Determine the [x, y] coordinate at the center of the cell enclosing the given text.  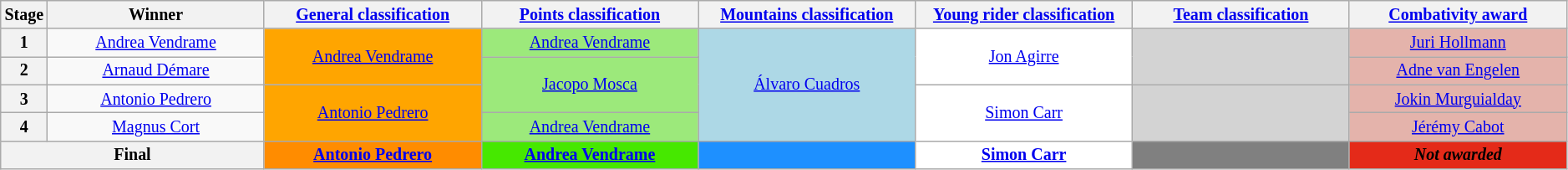
Mountains classification [807, 15]
Young rider classification [1024, 15]
Combativity award [1458, 15]
Jacopo Mosca [590, 85]
Final [132, 154]
Álvaro Cuadros [807, 85]
Winner [155, 15]
Team classification [1241, 15]
3 [24, 99]
Jérémy Cabot [1458, 127]
1 [24, 44]
Adne van Engelen [1458, 70]
2 [24, 70]
Juri Hollmann [1458, 44]
Not awarded [1458, 154]
Arnaud Démare [155, 70]
Jokin Murguialday [1458, 99]
Jon Agirre [1024, 57]
Stage [24, 15]
Magnus Cort [155, 127]
General classification [373, 15]
Points classification [590, 15]
4 [24, 127]
